Detect which cell encompasses the target text, then output its (x, y) center coordinate. 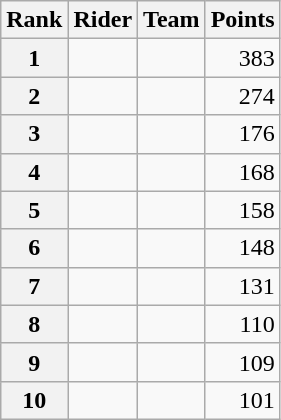
Rider (103, 20)
Team (172, 20)
Rank (34, 20)
109 (242, 362)
6 (34, 248)
110 (242, 324)
158 (242, 210)
274 (242, 96)
176 (242, 134)
7 (34, 286)
Points (242, 20)
9 (34, 362)
5 (34, 210)
8 (34, 324)
10 (34, 400)
131 (242, 286)
101 (242, 400)
4 (34, 172)
383 (242, 58)
3 (34, 134)
1 (34, 58)
2 (34, 96)
168 (242, 172)
148 (242, 248)
